Return the [x, y] coordinate for the center point of the cell that contains the specified text.  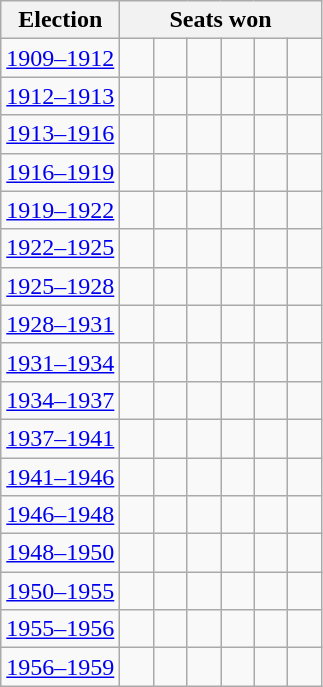
1955–1956 [60, 629]
1916–1919 [60, 172]
1941–1946 [60, 477]
1919–1922 [60, 210]
Election [60, 20]
1931–1934 [60, 362]
1956–1959 [60, 667]
Seats won [220, 20]
1946–1948 [60, 515]
1909–1912 [60, 58]
1922–1925 [60, 248]
1928–1931 [60, 324]
1913–1916 [60, 134]
1950–1955 [60, 591]
1948–1950 [60, 553]
1925–1928 [60, 286]
1934–1937 [60, 400]
1937–1941 [60, 438]
1912–1913 [60, 96]
